Extract the (x, y) coordinate from the center of the cell holding the provided text.  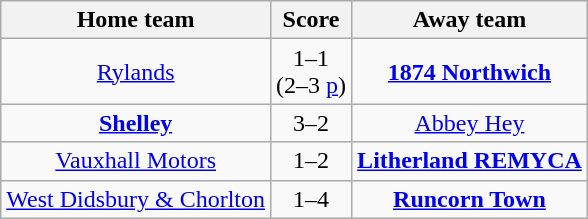
1–2 (312, 161)
Home team (136, 20)
Rylands (136, 72)
Score (312, 20)
Vauxhall Motors (136, 161)
1–1(2–3 p) (312, 72)
Litherland REMYCA (470, 161)
3–2 (312, 123)
1874 Northwich (470, 72)
West Didsbury & Chorlton (136, 199)
Abbey Hey (470, 123)
Shelley (136, 123)
1–4 (312, 199)
Runcorn Town (470, 199)
Away team (470, 20)
